Extract the [x, y] coordinate from the center of the cell holding the provided text.  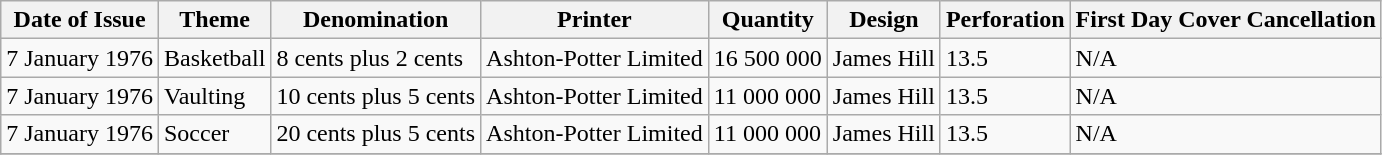
Quantity [768, 20]
Vaulting [214, 96]
8 cents plus 2 cents [376, 58]
Theme [214, 20]
20 cents plus 5 cents [376, 134]
16 500 000 [768, 58]
Perforation [1005, 20]
10 cents plus 5 cents [376, 96]
Denomination [376, 20]
Design [884, 20]
Date of Issue [80, 20]
First Day Cover Cancellation [1226, 20]
Soccer [214, 134]
Printer [595, 20]
Basketball [214, 58]
